From the cell containing the given text, extract its center point as (X, Y) coordinate. 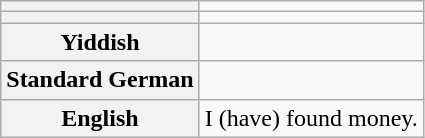
I (have) found money. (311, 118)
Yiddish (100, 42)
English (100, 118)
Standard German (100, 80)
